Search for the cell housing the specified text and yield its [x, y] center coordinate. 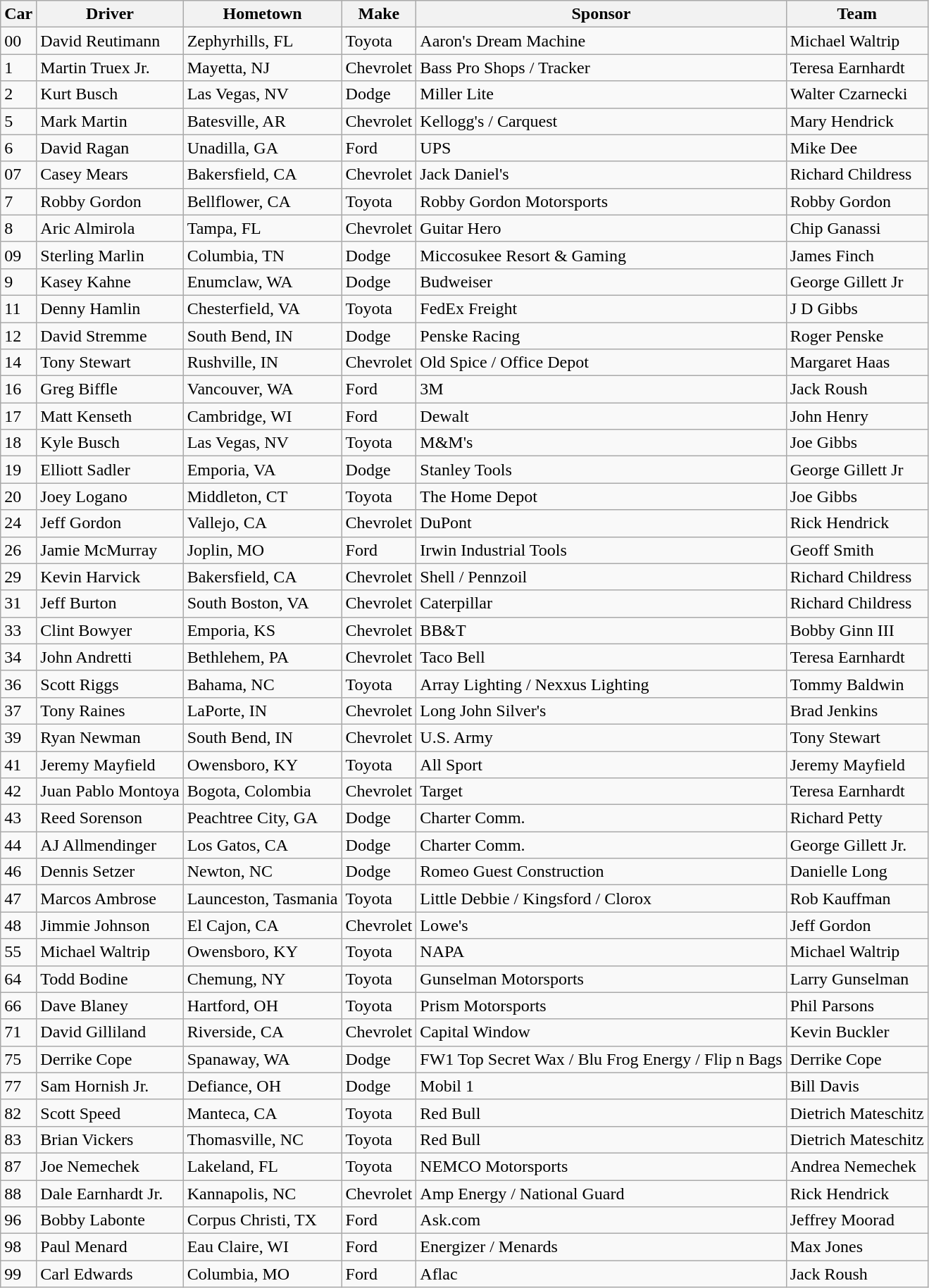
Mayetta, NJ [262, 68]
All Sport [601, 764]
17 [18, 416]
82 [18, 1113]
Matt Kenseth [110, 416]
Sterling Marlin [110, 255]
Bahama, NC [262, 684]
Rushville, IN [262, 363]
Riverside, CA [262, 1032]
DuPont [601, 523]
Danielle Long [856, 872]
Robby Gordon Motorsports [601, 201]
39 [18, 737]
Gunselman Motorsports [601, 979]
33 [18, 630]
64 [18, 979]
Aric Almirola [110, 228]
Columbia, TN [262, 255]
Spanaway, WA [262, 1059]
NEMCO Motorsports [601, 1166]
Little Debbie / Kingsford / Clorox [601, 899]
Mark Martin [110, 121]
Brad Jenkins [856, 711]
Stanley Tools [601, 470]
Scott Speed [110, 1113]
The Home Depot [601, 496]
J D Gibbs [856, 308]
Margaret Haas [856, 363]
Scott Riggs [110, 684]
44 [18, 845]
Ryan Newman [110, 737]
26 [18, 550]
48 [18, 925]
99 [18, 1274]
Juan Pablo Montoya [110, 792]
Newton, NC [262, 872]
Target [601, 792]
8 [18, 228]
Los Gatos, CA [262, 845]
Todd Bodine [110, 979]
David Gilliland [110, 1032]
5 [18, 121]
M&M's [601, 443]
Bellflower, CA [262, 201]
Walter Czarnecki [856, 94]
Bass Pro Shops / Tracker [601, 68]
Paul Menard [110, 1247]
20 [18, 496]
Unadilla, GA [262, 148]
Capital Window [601, 1032]
Taco Bell [601, 657]
Tampa, FL [262, 228]
09 [18, 255]
Jeff Burton [110, 604]
John Andretti [110, 657]
1 [18, 68]
Romeo Guest Construction [601, 872]
Prism Motorsports [601, 1006]
71 [18, 1032]
Chesterfield, VA [262, 308]
FW1 Top Secret Wax / Blu Frog Energy / Flip n Bags [601, 1059]
Bethlehem, PA [262, 657]
Mobil 1 [601, 1086]
Geoff Smith [856, 550]
Rob Kauffman [856, 899]
Chemung, NY [262, 979]
36 [18, 684]
Marcos Ambrose [110, 899]
Andrea Nemechek [856, 1166]
Mike Dee [856, 148]
46 [18, 872]
29 [18, 577]
41 [18, 764]
Mary Hendrick [856, 121]
7 [18, 201]
Make [379, 14]
66 [18, 1006]
Kellogg's / Carquest [601, 121]
Lakeland, FL [262, 1166]
Old Spice / Office Depot [601, 363]
David Stremme [110, 336]
34 [18, 657]
Car [18, 14]
Tommy Baldwin [856, 684]
Miccosukee Resort & Gaming [601, 255]
Brian Vickers [110, 1139]
Irwin Industrial Tools [601, 550]
9 [18, 282]
Launceston, Tasmania [262, 899]
98 [18, 1247]
David Reutimann [110, 41]
47 [18, 899]
Bobby Labonte [110, 1220]
Vancouver, WA [262, 389]
Jack Daniel's [601, 175]
11 [18, 308]
Team [856, 14]
El Cajon, CA [262, 925]
BB&T [601, 630]
77 [18, 1086]
Kevin Harvick [110, 577]
Caterpillar [601, 604]
Middleton, CT [262, 496]
Eau Claire, WI [262, 1247]
Aflac [601, 1274]
18 [18, 443]
12 [18, 336]
Ask.com [601, 1220]
Carl Edwards [110, 1274]
75 [18, 1059]
LaPorte, IN [262, 711]
Budweiser [601, 282]
John Henry [856, 416]
Casey Mears [110, 175]
U.S. Army [601, 737]
Chip Ganassi [856, 228]
Miller Lite [601, 94]
16 [18, 389]
07 [18, 175]
37 [18, 711]
Vallejo, CA [262, 523]
Emporia, KS [262, 630]
Denny Hamlin [110, 308]
Sam Hornish Jr. [110, 1086]
Dave Blaney [110, 1006]
42 [18, 792]
96 [18, 1220]
Sponsor [601, 14]
Array Lighting / Nexxus Lighting [601, 684]
31 [18, 604]
Enumclaw, WA [262, 282]
Tony Raines [110, 711]
David Ragan [110, 148]
James Finch [856, 255]
Kasey Kahne [110, 282]
Manteca, CA [262, 1113]
88 [18, 1194]
NAPA [601, 952]
George Gillett Jr. [856, 845]
Bill Davis [856, 1086]
Dale Earnhardt Jr. [110, 1194]
Larry Gunselman [856, 979]
2 [18, 94]
Kyle Busch [110, 443]
Defiance, OH [262, 1086]
Guitar Hero [601, 228]
24 [18, 523]
Aaron's Dream Machine [601, 41]
Energizer / Menards [601, 1247]
Hometown [262, 14]
Zephyrhills, FL [262, 41]
Joey Logano [110, 496]
43 [18, 818]
Max Jones [856, 1247]
Amp Energy / National Guard [601, 1194]
55 [18, 952]
Elliott Sadler [110, 470]
Long John Silver's [601, 711]
Columbia, MO [262, 1274]
Peachtree City, GA [262, 818]
AJ Allmendinger [110, 845]
FedEx Freight [601, 308]
South Boston, VA [262, 604]
Jamie McMurray [110, 550]
Thomasville, NC [262, 1139]
Kevin Buckler [856, 1032]
Joe Nemechek [110, 1166]
Kannapolis, NC [262, 1194]
Penske Racing [601, 336]
Driver [110, 14]
Kurt Busch [110, 94]
Cambridge, WI [262, 416]
Richard Petty [856, 818]
Phil Parsons [856, 1006]
Martin Truex Jr. [110, 68]
Shell / Pennzoil [601, 577]
Clint Bowyer [110, 630]
UPS [601, 148]
Bogota, Colombia [262, 792]
3M [601, 389]
Emporia, VA [262, 470]
Roger Penske [856, 336]
83 [18, 1139]
Reed Sorenson [110, 818]
Jeffrey Moorad [856, 1220]
Lowe's [601, 925]
Greg Biffle [110, 389]
Corpus Christi, TX [262, 1220]
14 [18, 363]
19 [18, 470]
Dennis Setzer [110, 872]
Hartford, OH [262, 1006]
Batesville, AR [262, 121]
87 [18, 1166]
00 [18, 41]
Dewalt [601, 416]
Jimmie Johnson [110, 925]
Bobby Ginn III [856, 630]
6 [18, 148]
Joplin, MO [262, 550]
